Return the [X, Y] coordinate for the center point of the cell that contains the specified text.  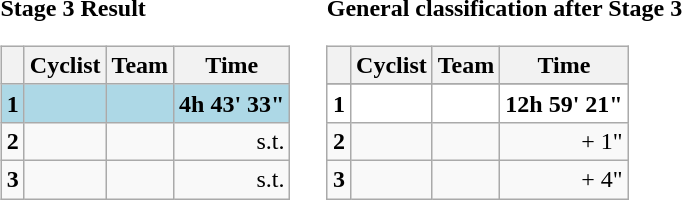
12h 59' 21" [564, 103]
+ 1" [564, 141]
+ 4" [564, 179]
4h 43' 33" [232, 103]
